Return [X, Y] of the center of cell containing provided text 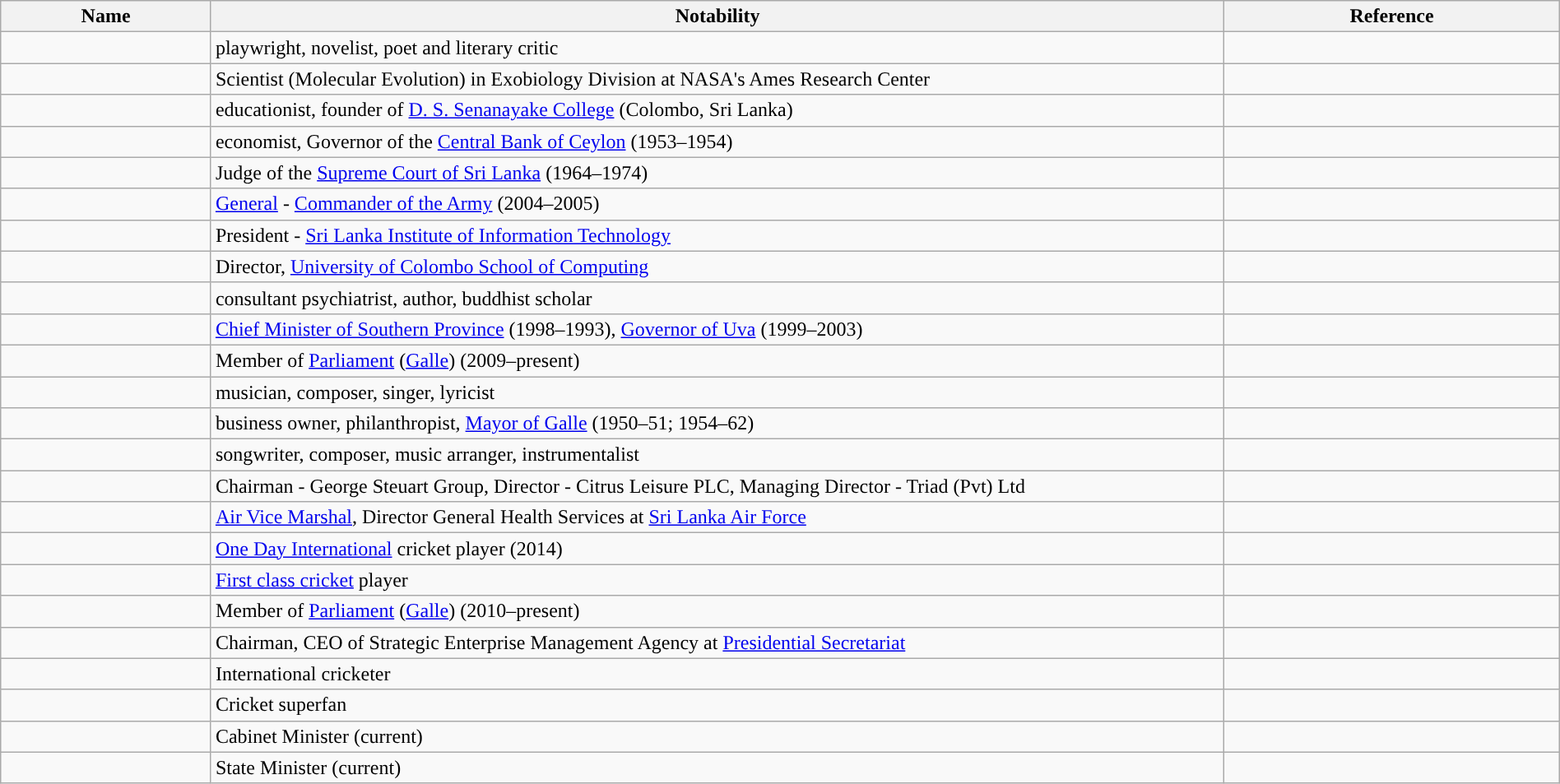
Judge of the Supreme Court of Sri Lanka (1964–1974) [717, 173]
Member of Parliament (Galle) (2009–present) [717, 360]
playwright, novelist, poet and literary critic [717, 48]
Reference [1392, 16]
Notability [717, 16]
Air Vice Marshal, Director General Health Services at Sri Lanka Air Force [717, 517]
First class cricket player [717, 580]
consultant psychiatrist, author, buddhist scholar [717, 298]
Member of Parliament (Galle) (2010–present) [717, 611]
Cabinet Minister (current) [717, 736]
economist, Governor of the Central Bank of Ceylon (1953–1954) [717, 141]
business owner, philanthropist, Mayor of Galle (1950–51; 1954–62) [717, 424]
President - Sri Lanka Institute of Information Technology [717, 235]
musician, composer, singer, lyricist [717, 392]
One Day International cricket player (2014) [717, 549]
Cricket superfan [717, 705]
International cricketer [717, 674]
Director, University of Colombo School of Computing [717, 267]
Scientist (Molecular Evolution) in Exobiology Division at NASA's Ames Research Center [717, 79]
songwriter, composer, music arranger, instrumentalist [717, 455]
Name [106, 16]
educationist, founder of D. S. Senanayake College (Colombo, Sri Lanka) [717, 110]
General - Commander of the Army (2004–2005) [717, 204]
Chairman, CEO of Strategic Enterprise Management Agency at Presidential Secretariat [717, 643]
Chief Minister of Southern Province (1998–1993), Governor of Uva (1999–2003) [717, 329]
Chairman - George Steuart Group, Director - Citrus Leisure PLC, Managing Director - Triad (Pvt) Ltd [717, 486]
State Minister (current) [717, 768]
